Determine the (x, y) coordinate at the center of the cell enclosing the given text.  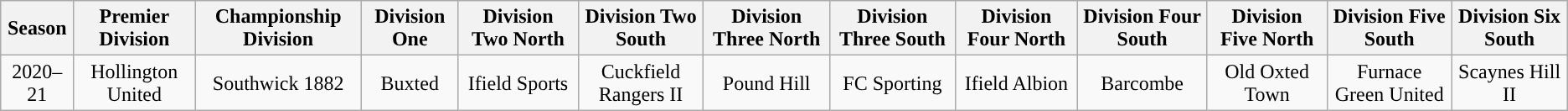
FC Sporting (892, 82)
Division Four North (1016, 29)
Buxted (410, 82)
Scaynes Hill II (1509, 82)
Division Two North (518, 29)
Premier Division (134, 29)
Division Six South (1509, 29)
Southwick 1882 (278, 82)
Championship Division (278, 29)
Furnace Green United (1389, 82)
Season (37, 29)
Old Oxted Town (1267, 82)
Division Five South (1389, 29)
Division Two South (641, 29)
Barcombe (1142, 82)
Division Three South (892, 29)
Division Five North (1267, 29)
Pound Hill (766, 82)
Ifield Albion (1016, 82)
Division One (410, 29)
Hollington United (134, 82)
2020–21 (37, 82)
Cuckfield Rangers II (641, 82)
Division Three North (766, 29)
Division Four South (1142, 29)
Ifield Sports (518, 82)
